For the text-containing cell, return its midpoint in [x, y] coordinate format. 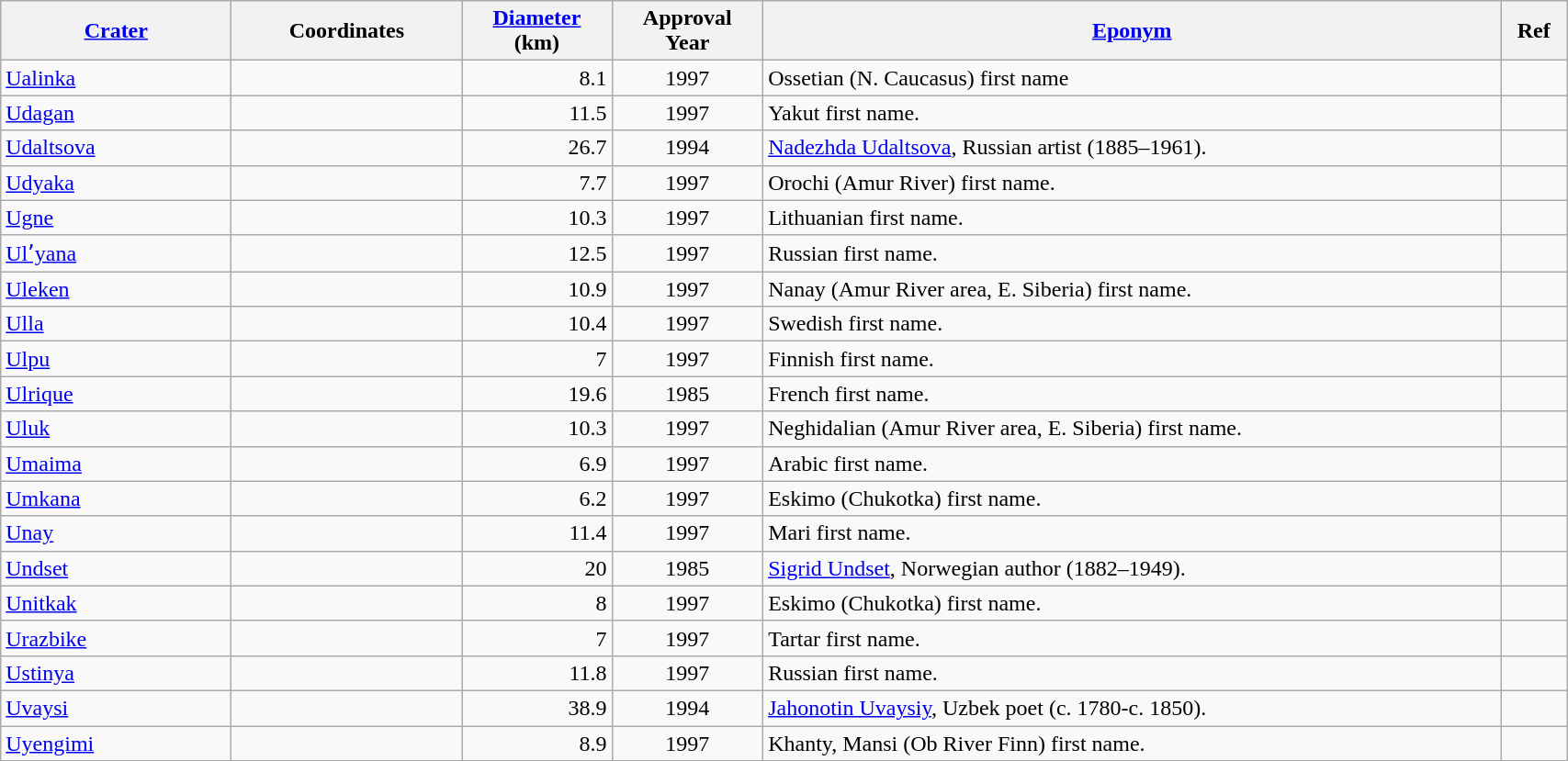
Uyengimi [116, 743]
Sigrid Undset, Norwegian author (1882–1949). [1132, 568]
ApprovalYear [687, 31]
Diameter(km) [536, 31]
Udagan [116, 113]
7.7 [536, 183]
Unay [116, 533]
Finnish first name. [1132, 359]
11.4 [536, 533]
Uleken [116, 289]
Nadezhda Udaltsova, Russian artist (1885–1961). [1132, 148]
Udaltsova [116, 148]
Ref [1534, 31]
10.4 [536, 324]
Ugne [116, 218]
12.5 [536, 253]
Ossetian (N. Caucasus) first name [1132, 78]
Neghidalian (Amur River area, E. Siberia) first name. [1132, 429]
19.6 [536, 394]
Jahonotin Uvaysiy, Uzbek poet (c. 1780-c. 1850). [1132, 708]
Arabic first name. [1132, 464]
Swedish first name. [1132, 324]
Umaima [116, 464]
Undset [116, 568]
38.9 [536, 708]
French first name. [1132, 394]
Ulʼyana [116, 253]
Ualinka [116, 78]
Umkana [116, 498]
Ulrique [116, 394]
11.8 [536, 673]
Ulpu [116, 359]
10.9 [536, 289]
Yakut first name. [1132, 113]
Ustinya [116, 673]
Orochi (Amur River) first name. [1132, 183]
Uluk [116, 429]
8.9 [536, 743]
8 [536, 603]
Eponym [1132, 31]
Uvaysi [116, 708]
Urazbike [116, 638]
Mari first name. [1132, 533]
Tartar first name. [1132, 638]
Unitkak [116, 603]
8.1 [536, 78]
6.9 [536, 464]
Lithuanian first name. [1132, 218]
20 [536, 568]
Khanty, Mansi (Ob River Finn) first name. [1132, 743]
Crater [116, 31]
Ulla [116, 324]
Nanay (Amur River area, E. Siberia) first name. [1132, 289]
11.5 [536, 113]
6.2 [536, 498]
Coordinates [347, 31]
26.7 [536, 148]
Udyaka [116, 183]
